Identify which cell holds the provided text, then report its [X, Y] central coordinate. 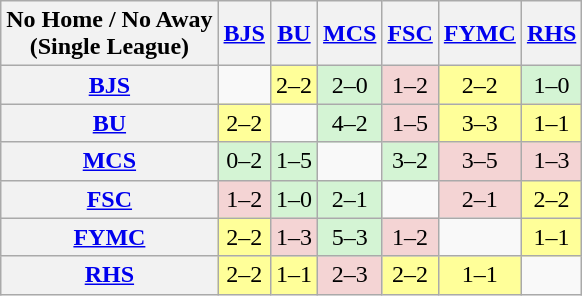
2–3 [350, 275]
4–2 [350, 123]
2–0 [350, 85]
No Home / No Away (Single League) [110, 34]
3–5 [480, 161]
3–3 [480, 123]
5–3 [350, 237]
3–2 [410, 161]
0–2 [244, 161]
